Capture the cell that displays the provided text and extract its [X, Y] central coordinate. 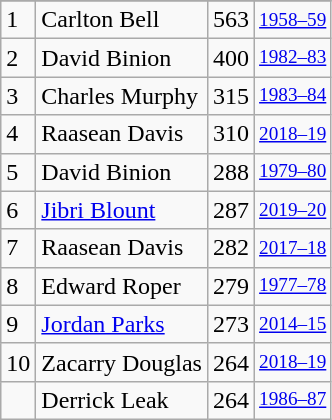
1977–78 [293, 286]
6 [18, 210]
Carlton Bell [122, 20]
Zacarry Douglas [122, 362]
282 [230, 248]
7 [18, 248]
2 [18, 58]
8 [18, 286]
4 [18, 134]
315 [230, 96]
Jibri Blount [122, 210]
2017–18 [293, 248]
1983–84 [293, 96]
Charles Murphy [122, 96]
3 [18, 96]
1982–83 [293, 58]
273 [230, 324]
1979–80 [293, 172]
400 [230, 58]
288 [230, 172]
1986–87 [293, 400]
1 [18, 20]
279 [230, 286]
9 [18, 324]
Derrick Leak [122, 400]
310 [230, 134]
563 [230, 20]
2019–20 [293, 210]
Jordan Parks [122, 324]
Edward Roper [122, 286]
1958–59 [293, 20]
5 [18, 172]
2014–15 [293, 324]
287 [230, 210]
10 [18, 362]
